Pinpoint the cell where the given text exists, returning its [x, y] midpoint coordinate. 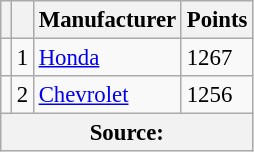
1256 [216, 95]
Chevrolet [107, 95]
Manufacturer [107, 20]
1 [22, 58]
Source: [127, 133]
Points [216, 20]
2 [22, 95]
1267 [216, 58]
Honda [107, 58]
